Determine the [x, y] coordinate at the center of the cell enclosing the given text.  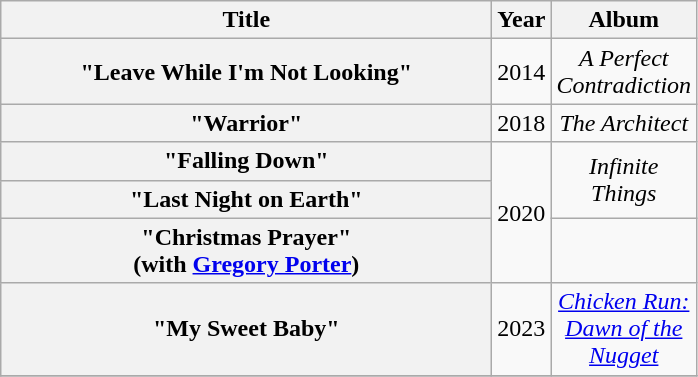
Album [624, 20]
"My Sweet Baby" [246, 329]
2014 [522, 72]
"Leave While I'm Not Looking" [246, 72]
2023 [522, 329]
Infinite Things [624, 180]
"Falling Down" [246, 161]
The Architect [624, 123]
"Warrior" [246, 123]
"Christmas Prayer"(with Gregory Porter) [246, 250]
"Last Night on Earth" [246, 199]
Title [246, 20]
A Perfect Contradiction [624, 72]
2018 [522, 123]
2020 [522, 212]
Chicken Run: Dawn of the Nugget [624, 329]
Year [522, 20]
